Identify which cell holds the provided text, then report its [X, Y] central coordinate. 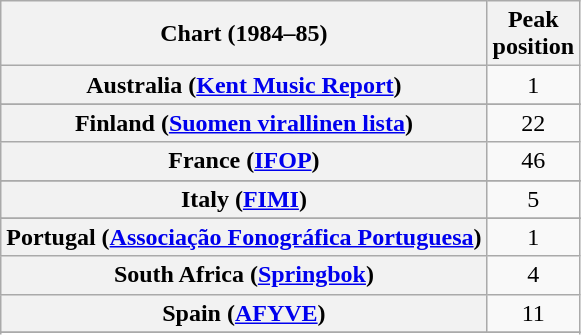
Chart (1984–85) [244, 34]
Finland (Suomen virallinen lista) [244, 123]
46 [533, 161]
22 [533, 123]
4 [533, 275]
Spain (AFYVE) [244, 313]
5 [533, 199]
Italy (FIMI) [244, 199]
Australia (Kent Music Report) [244, 85]
Portugal (Associação Fonográfica Portuguesa) [244, 237]
France (IFOP) [244, 161]
11 [533, 313]
South Africa (Springbok) [244, 275]
Peakposition [533, 34]
